Extract the [X, Y] coordinate from the center of the cell holding the provided text.  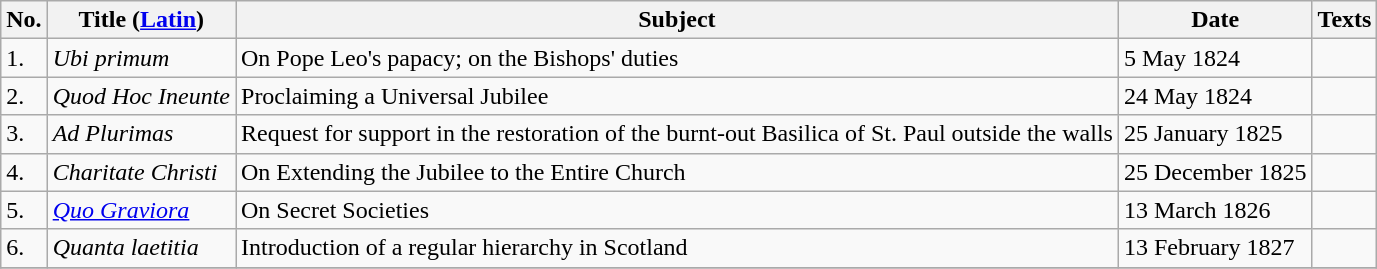
Introduction of a regular hierarchy in Scotland [678, 248]
2. [24, 96]
5 May 1824 [1215, 58]
25 January 1825 [1215, 134]
No. [24, 20]
13 February 1827 [1215, 248]
Ubi primum [141, 58]
On Secret Societies [678, 210]
Quanta laetitia [141, 248]
On Extending the Jubilee to the Entire Church [678, 172]
Texts [1344, 20]
Quod Hoc Ineunte [141, 96]
13 March 1826 [1215, 210]
5. [24, 210]
Charitate Christi [141, 172]
Request for support in the restoration of the burnt-out Basilica of St. Paul outside the walls [678, 134]
24 May 1824 [1215, 96]
Ad Plurimas [141, 134]
Date [1215, 20]
6. [24, 248]
25 December 1825 [1215, 172]
3. [24, 134]
4. [24, 172]
Proclaiming a Universal Jubilee [678, 96]
1. [24, 58]
Quo Graviora [141, 210]
Subject [678, 20]
Title (Latin) [141, 20]
On Pope Leo's papacy; on the Bishops' duties [678, 58]
